Locate the cell with the specified text and output its [x, y] center coordinate. 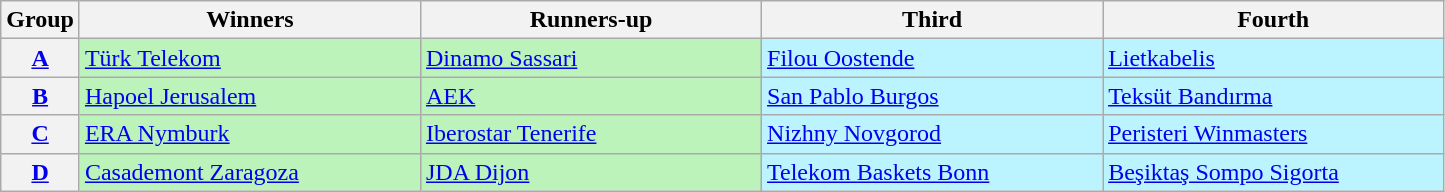
B [40, 96]
D [40, 172]
Telekom Baskets Bonn [932, 172]
Fourth [1274, 20]
AEK [590, 96]
C [40, 134]
Winners [250, 20]
Third [932, 20]
Türk Telekom [250, 58]
ERA Nymburk [250, 134]
Teksüt Bandırma [1274, 96]
A [40, 58]
JDA Dijon [590, 172]
Iberostar Tenerife [590, 134]
Runners-up [590, 20]
Nizhny Novgorod [932, 134]
Filou Oostende [932, 58]
Lietkabelis [1274, 58]
Peristeri Winmasters [1274, 134]
San Pablo Burgos [932, 96]
Dinamo Sassari [590, 58]
Group [40, 20]
Beşiktaş Sompo Sigorta [1274, 172]
Casademont Zaragoza [250, 172]
Hapoel Jerusalem [250, 96]
